Return the [X, Y] coordinate for the center point of the cell that contains the specified text.  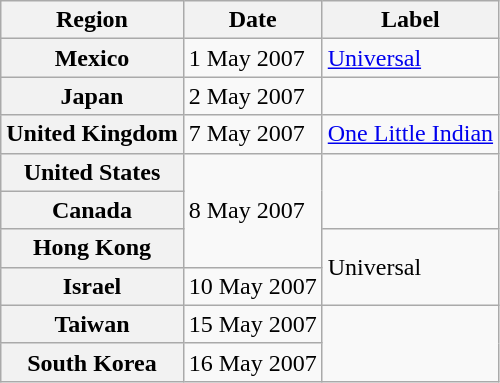
1 May 2007 [252, 58]
Japan [92, 96]
Label [410, 20]
7 May 2007 [252, 134]
Israel [92, 286]
16 May 2007 [252, 362]
2 May 2007 [252, 96]
Mexico [92, 58]
10 May 2007 [252, 286]
United States [92, 172]
South Korea [92, 362]
United Kingdom [92, 134]
Canada [92, 210]
Date [252, 20]
15 May 2007 [252, 324]
Taiwan [92, 324]
One Little Indian [410, 134]
Region [92, 20]
8 May 2007 [252, 210]
Hong Kong [92, 248]
